Capture the cell that displays the provided text and extract its (x, y) central coordinate. 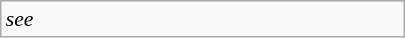
see (203, 19)
